Detect which cell encompasses the target text, then output its [x, y] center coordinate. 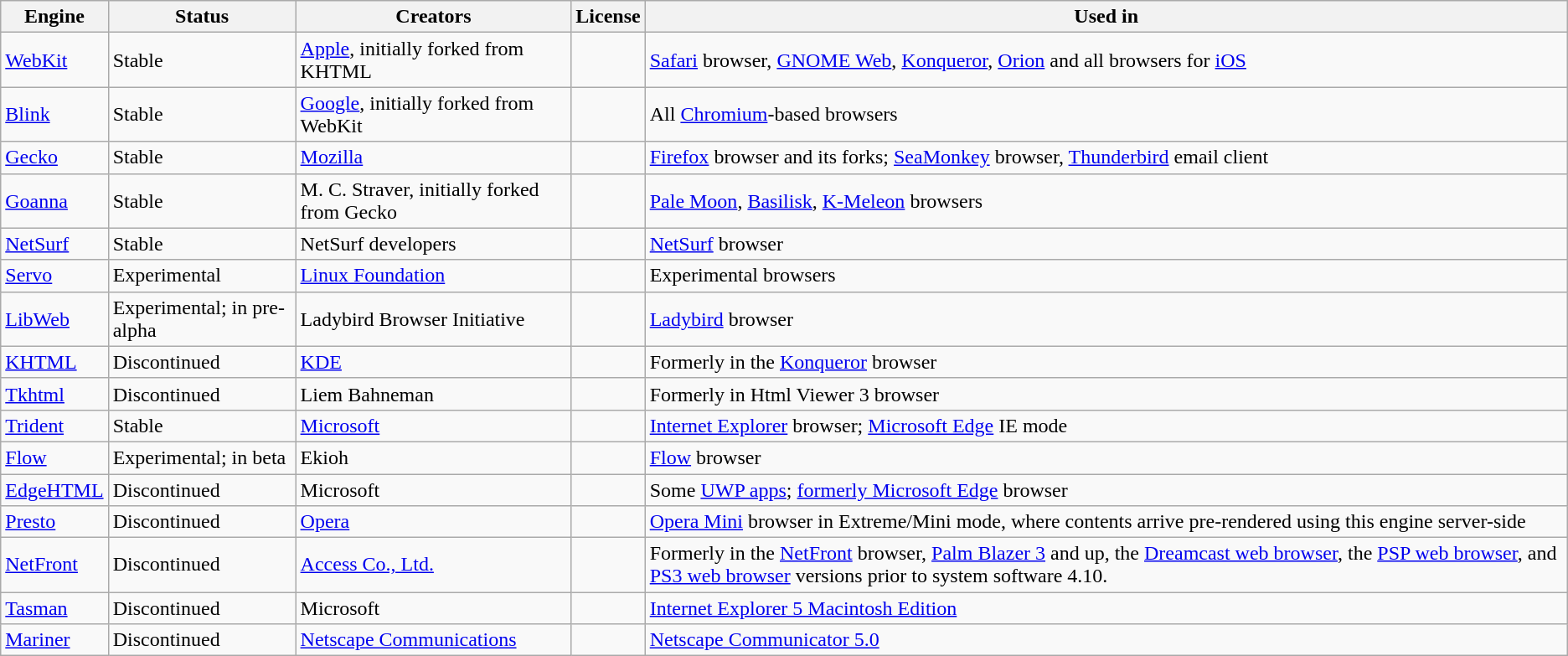
Gecko [54, 158]
License [608, 17]
LibWeb [54, 318]
Firefox browser and its forks; SeaMonkey browser, Thunderbird email client [1106, 158]
Status [202, 17]
Tasman [54, 608]
Liem Bahneman [434, 394]
Experimental; in pre-alpha [202, 318]
All Chromium-based browsers [1106, 114]
NetSurf [54, 244]
Ekioh [434, 457]
Internet Explorer browser; Microsoft Edge IE mode [1106, 426]
Flow browser [1106, 457]
Ladybird Browser Initiative [434, 318]
Trident [54, 426]
Access Co., Ltd. [434, 565]
Blink [54, 114]
Servo [54, 276]
Used in [1106, 17]
Some UWP apps; formerly Microsoft Edge browser [1106, 490]
Goanna [54, 201]
KHTML [54, 362]
Pale Moon, Basilisk, K-Meleon browsers [1106, 201]
Experimental browsers [1106, 276]
Internet Explorer 5 Macintosh Edition [1106, 608]
Formerly in the Konqueror browser [1106, 362]
KDE [434, 362]
Safari browser, GNOME Web, Konqueror, Orion and all browsers for iOS [1106, 60]
Ladybird browser [1106, 318]
Netscape Communications [434, 640]
Flow [54, 457]
Creators [434, 17]
Experimental [202, 276]
Formerly in Html Viewer 3 browser [1106, 394]
EdgeHTML [54, 490]
M. C. Straver, initially forked from Gecko [434, 201]
Mariner [54, 640]
Netscape Communicator 5.0 [1106, 640]
Apple, initially forked from KHTML [434, 60]
Tkhtml [54, 394]
Google, initially forked from WebKit [434, 114]
Opera [434, 522]
NetSurf browser [1106, 244]
WebKit [54, 60]
Experimental; in beta [202, 457]
Presto [54, 522]
NetFront [54, 565]
NetSurf developers [434, 244]
Linux Foundation [434, 276]
Opera Mini browser in Extreme/Mini mode, where contents arrive pre-rendered using this engine server-side [1106, 522]
Mozilla [434, 158]
Engine [54, 17]
